Locate the cell with the specified text and output its (x, y) center coordinate. 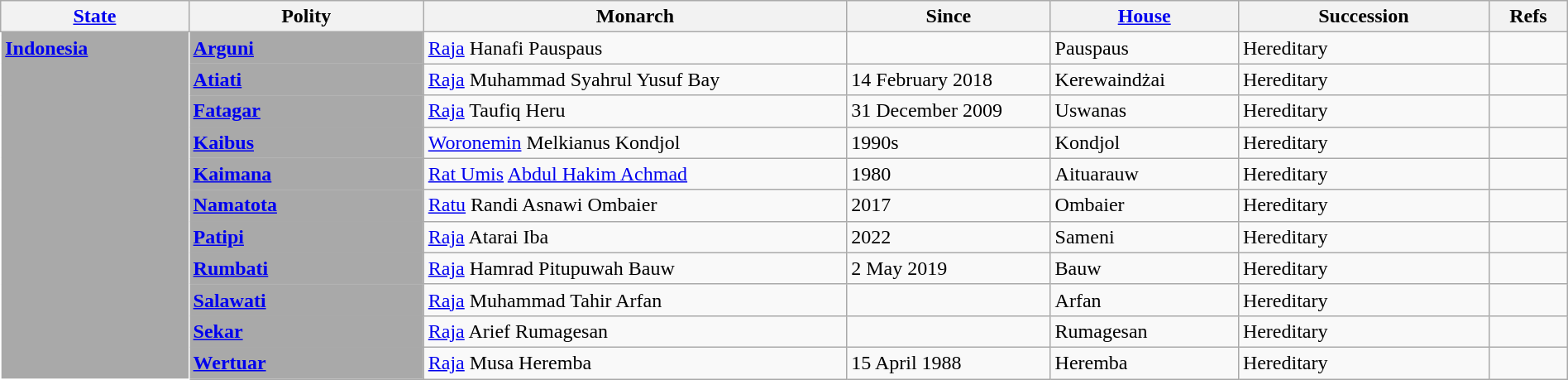
14 February 2018 (949, 79)
Rumbati (306, 268)
Kaimana (306, 174)
Raja Hanafi Pauspaus (635, 48)
Raja Musa Heremba (635, 363)
Ratu Randi Asnawi Ombaier (635, 205)
Sekar (306, 331)
Atiati (306, 79)
Aituarauw (1145, 174)
State (94, 17)
31 December 2009 (949, 111)
Salawati (306, 300)
Indonesia (94, 205)
Raja Taufiq Heru (635, 111)
Kondjol (1145, 142)
Succession (1363, 17)
Since (949, 17)
Sameni (1145, 237)
2022 (949, 237)
Uswanas (1145, 111)
2017 (949, 205)
2 May 2019 (949, 268)
Arguni (306, 48)
1980 (949, 174)
Kerewaindżai (1145, 79)
Rat Umis Abdul Hakim Achmad (635, 174)
Ombaier (1145, 205)
Namatota (306, 205)
Monarch (635, 17)
Refs (1528, 17)
Patipi (306, 237)
Polity (306, 17)
Wertuar (306, 363)
Woronemin Melkianus Kondjol (635, 142)
Fatagar (306, 111)
Raja Atarai Iba (635, 237)
House (1145, 17)
Pauspaus (1145, 48)
Raja Arief Rumagesan (635, 331)
Raja Muhammad Tahir Arfan (635, 300)
1990s (949, 142)
15 April 1988 (949, 363)
Rumagesan (1145, 331)
Bauw (1145, 268)
Raja Hamrad Pitupuwah Bauw (635, 268)
Arfan (1145, 300)
Raja Muhammad Syahrul Yusuf Bay (635, 79)
Heremba (1145, 363)
Kaibus (306, 142)
